Detect which cell encompasses the target text, then output its [x, y] center coordinate. 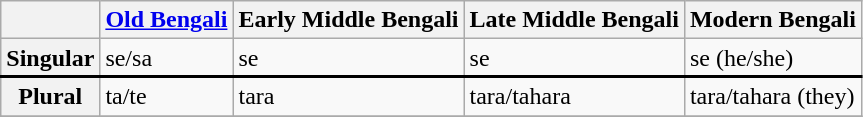
Modern Bengali [772, 20]
Early Middle Bengali [348, 20]
tara/tahara [574, 96]
Old Bengali [166, 20]
tara [348, 96]
se/sa [166, 58]
tara/tahara (they) [772, 96]
ta/te [166, 96]
Late Middle Bengali [574, 20]
Plural [50, 96]
se (he/she) [772, 58]
Singular [50, 58]
